Pinpoint the cell where the given text exists, returning its [X, Y] midpoint coordinate. 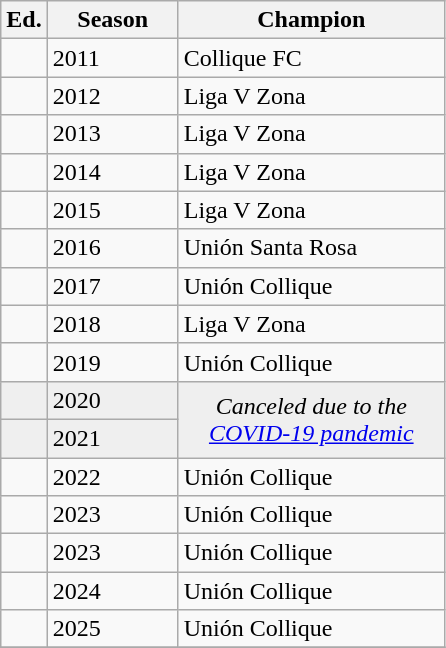
Unión Santa Rosa [311, 248]
2025 [112, 629]
2015 [112, 210]
2024 [112, 591]
2011 [112, 58]
2012 [112, 96]
2019 [112, 362]
2016 [112, 248]
Collique FC [311, 58]
2018 [112, 324]
Canceled due to the COVID-19 pandemic [311, 419]
2017 [112, 286]
Season [112, 20]
Champion [311, 20]
Ed. [24, 20]
2020 [112, 400]
2021 [112, 438]
2014 [112, 172]
2013 [112, 134]
2022 [112, 477]
